Determine the [X, Y] coordinate at the center of the cell enclosing the given text.  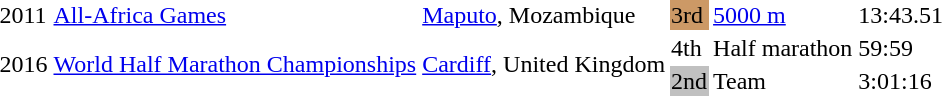
Cardiff, United Kingdom [544, 64]
World Half Marathon Championships [235, 64]
5000 m [783, 15]
All-Africa Games [235, 15]
4th [690, 48]
2nd [690, 81]
3rd [690, 15]
Maputo, Mozambique [544, 15]
Team [783, 81]
Half marathon [783, 48]
